Identify which cell holds the provided text, then report its [X, Y] central coordinate. 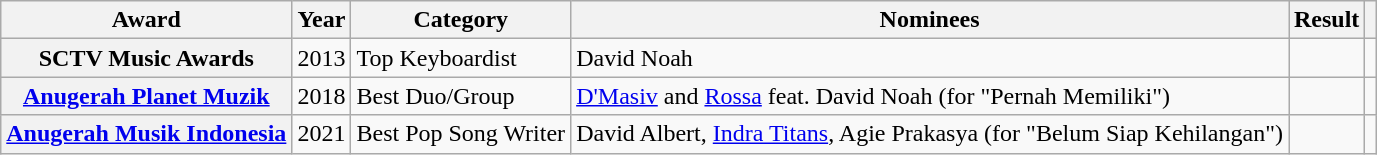
2021 [322, 134]
Anugerah Musik Indonesia [146, 134]
Top Keyboardist [461, 58]
Award [146, 20]
Year [322, 20]
SCTV Music Awards [146, 58]
David Noah [930, 58]
Best Pop Song Writer [461, 134]
Result [1326, 20]
David Albert, Indra Titans, Agie Prakasya (for "Belum Siap Kehilangan") [930, 134]
2018 [322, 96]
2013 [322, 58]
D'Masiv and Rossa feat. David Noah (for "Pernah Memiliki") [930, 96]
Nominees [930, 20]
Anugerah Planet Muzik [146, 96]
Category [461, 20]
Best Duo/Group [461, 96]
